Capture the cell that displays the provided text and extract its [X, Y] central coordinate. 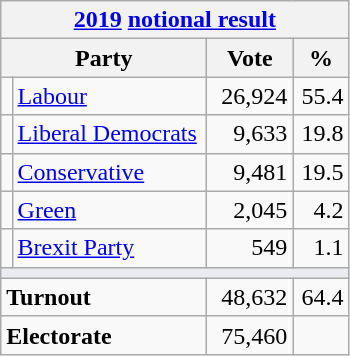
Labour [110, 96]
9,633 [250, 134]
549 [250, 248]
48,632 [250, 297]
75,460 [250, 335]
Electorate [104, 335]
2,045 [250, 210]
64.4 [321, 297]
2019 notional result [175, 20]
% [321, 58]
19.8 [321, 134]
Party [104, 58]
55.4 [321, 96]
19.5 [321, 172]
1.1 [321, 248]
Turnout [104, 297]
Green [110, 210]
9,481 [250, 172]
Liberal Democrats [110, 134]
Vote [250, 58]
26,924 [250, 96]
Conservative [110, 172]
4.2 [321, 210]
Brexit Party [110, 248]
